Provide the (X, Y) coordinate of the cell's center where the given text is located.  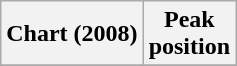
Chart (2008) (72, 34)
Peakposition (189, 34)
